Identify which cell holds the provided text, then report its [x, y] central coordinate. 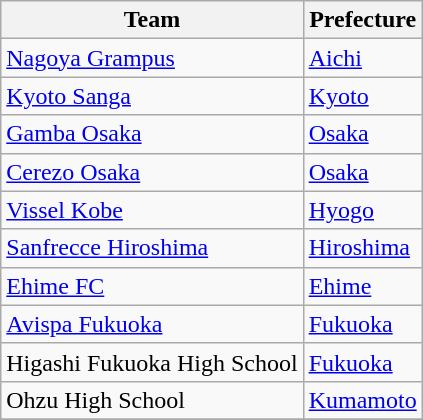
Kyoto Sanga [152, 96]
Prefecture [362, 20]
Cerezo Osaka [152, 172]
Nagoya Grampus [152, 58]
Sanfrecce Hiroshima [152, 248]
Aichi [362, 58]
Kyoto [362, 96]
Vissel Kobe [152, 210]
Ohzu High School [152, 400]
Team [152, 20]
Gamba Osaka [152, 134]
Kumamoto [362, 400]
Higashi Fukuoka High School [152, 362]
Ehime FC [152, 286]
Hyogo [362, 210]
Avispa Fukuoka [152, 324]
Hiroshima [362, 248]
Ehime [362, 286]
